Locate the cell with the specified text and output its [x, y] center coordinate. 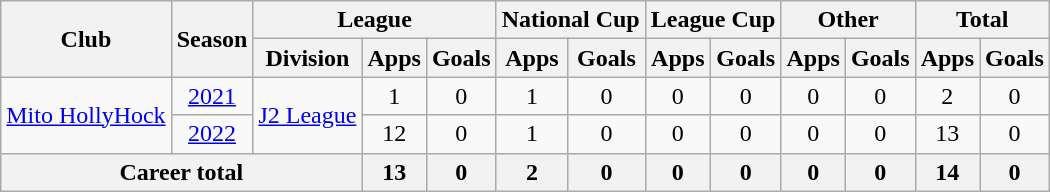
14 [947, 172]
2022 [212, 134]
Division [308, 58]
Total [982, 20]
Club [86, 39]
Mito HollyHock [86, 115]
J2 League [308, 115]
12 [394, 134]
Career total [182, 172]
National Cup [570, 20]
League [374, 20]
Other [848, 20]
Season [212, 39]
2021 [212, 96]
League Cup [713, 20]
